Identify which cell holds the provided text, then report its [X, Y] central coordinate. 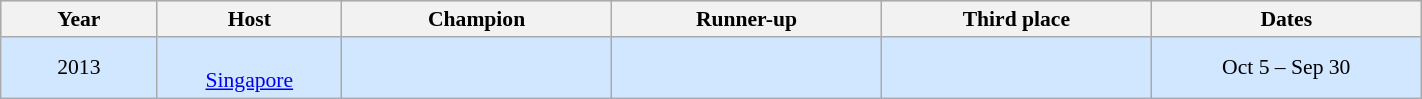
Third place [1016, 19]
Oct 5 – Sep 30 [1286, 68]
Dates [1286, 19]
Champion [477, 19]
Singapore [250, 68]
2013 [79, 68]
Runner-up [747, 19]
Year [79, 19]
Host [250, 19]
